Provide the (X, Y) coordinate of the cell's center where the given text is located.  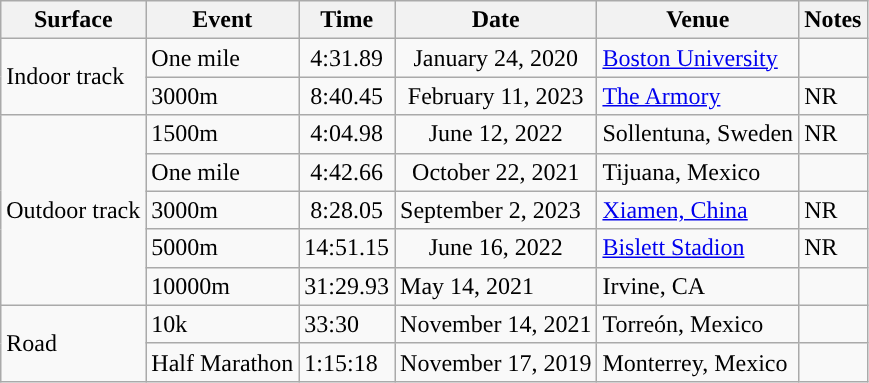
October 22, 2021 (496, 172)
January 24, 2020 (496, 58)
Indoor track (74, 77)
Event (222, 20)
Date (496, 20)
4:04.98 (347, 134)
November 17, 2019 (496, 362)
Road (74, 343)
Half Marathon (222, 362)
4:31.89 (347, 58)
Monterrey, Mexico (698, 362)
10000m (222, 286)
Xiamen, China (698, 210)
Surface (74, 20)
8:40.45 (347, 96)
1:15:18 (347, 362)
The Armory (698, 96)
May 14, 2021 (496, 286)
Notes (833, 20)
10k (222, 324)
4:42.66 (347, 172)
Tijuana, Mexico (698, 172)
8:28.05 (347, 210)
Venue (698, 20)
November 14, 2021 (496, 324)
June 16, 2022 (496, 248)
Bislett Stadion (698, 248)
June 12, 2022 (496, 134)
September 2, 2023 (496, 210)
February 11, 2023 (496, 96)
14:51.15 (347, 248)
Boston University (698, 58)
33:30 (347, 324)
1500m (222, 134)
Sollentuna, Sweden (698, 134)
5000m (222, 248)
Torreón, Mexico (698, 324)
Time (347, 20)
Outdoor track (74, 210)
31:29.93 (347, 286)
Irvine, CA (698, 286)
